Extract the [x, y] coordinate from the center of the cell holding the provided text.  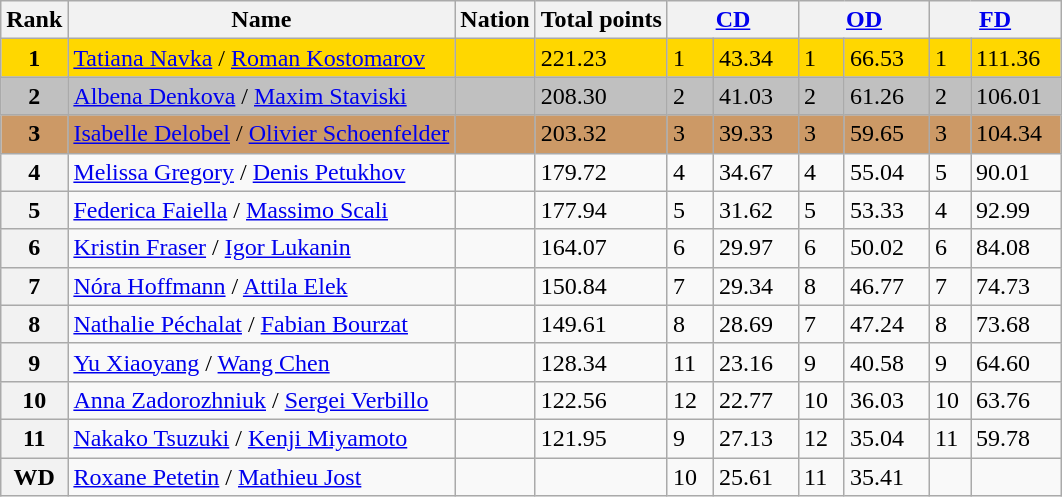
50.02 [886, 248]
63.76 [1016, 400]
84.08 [1016, 248]
122.56 [601, 400]
Name [262, 20]
106.01 [1016, 96]
64.60 [1016, 362]
90.01 [1016, 172]
Yu Xiaoyang / Wang Chen [262, 362]
35.04 [886, 438]
46.77 [886, 286]
149.61 [601, 324]
27.13 [756, 438]
35.41 [886, 477]
Kristin Fraser / Igor Lukanin [262, 248]
28.69 [756, 324]
59.65 [886, 134]
Nation [495, 20]
31.62 [756, 210]
66.53 [886, 58]
22.77 [756, 400]
47.24 [886, 324]
Roxane Petetin / Mathieu Jost [262, 477]
40.58 [886, 362]
221.23 [601, 58]
Anna Zadorozhniuk / Sergei Verbillo [262, 400]
179.72 [601, 172]
73.68 [1016, 324]
177.94 [601, 210]
Nathalie Péchalat / Fabian Bourzat [262, 324]
41.03 [756, 96]
Total points [601, 20]
Federica Faiella / Massimo Scali [262, 210]
43.34 [756, 58]
WD [34, 477]
111.36 [1016, 58]
59.78 [1016, 438]
25.61 [756, 477]
Nóra Hoffmann / Attila Elek [262, 286]
29.34 [756, 286]
121.95 [601, 438]
23.16 [756, 362]
Albena Denkova / Maxim Staviski [262, 96]
92.99 [1016, 210]
OD [864, 20]
55.04 [886, 172]
36.03 [886, 400]
Nakako Tsuzuki / Kenji Miyamoto [262, 438]
104.34 [1016, 134]
128.34 [601, 362]
Tatiana Navka / Roman Kostomarov [262, 58]
Isabelle Delobel / Olivier Schoenfelder [262, 134]
CD [732, 20]
61.26 [886, 96]
164.07 [601, 248]
39.33 [756, 134]
29.97 [756, 248]
74.73 [1016, 286]
208.30 [601, 96]
203.32 [601, 134]
34.67 [756, 172]
Melissa Gregory / Denis Petukhov [262, 172]
FD [996, 20]
150.84 [601, 286]
Rank [34, 20]
53.33 [886, 210]
